Extract the (X, Y) coordinate from the center of the cell holding the provided text.  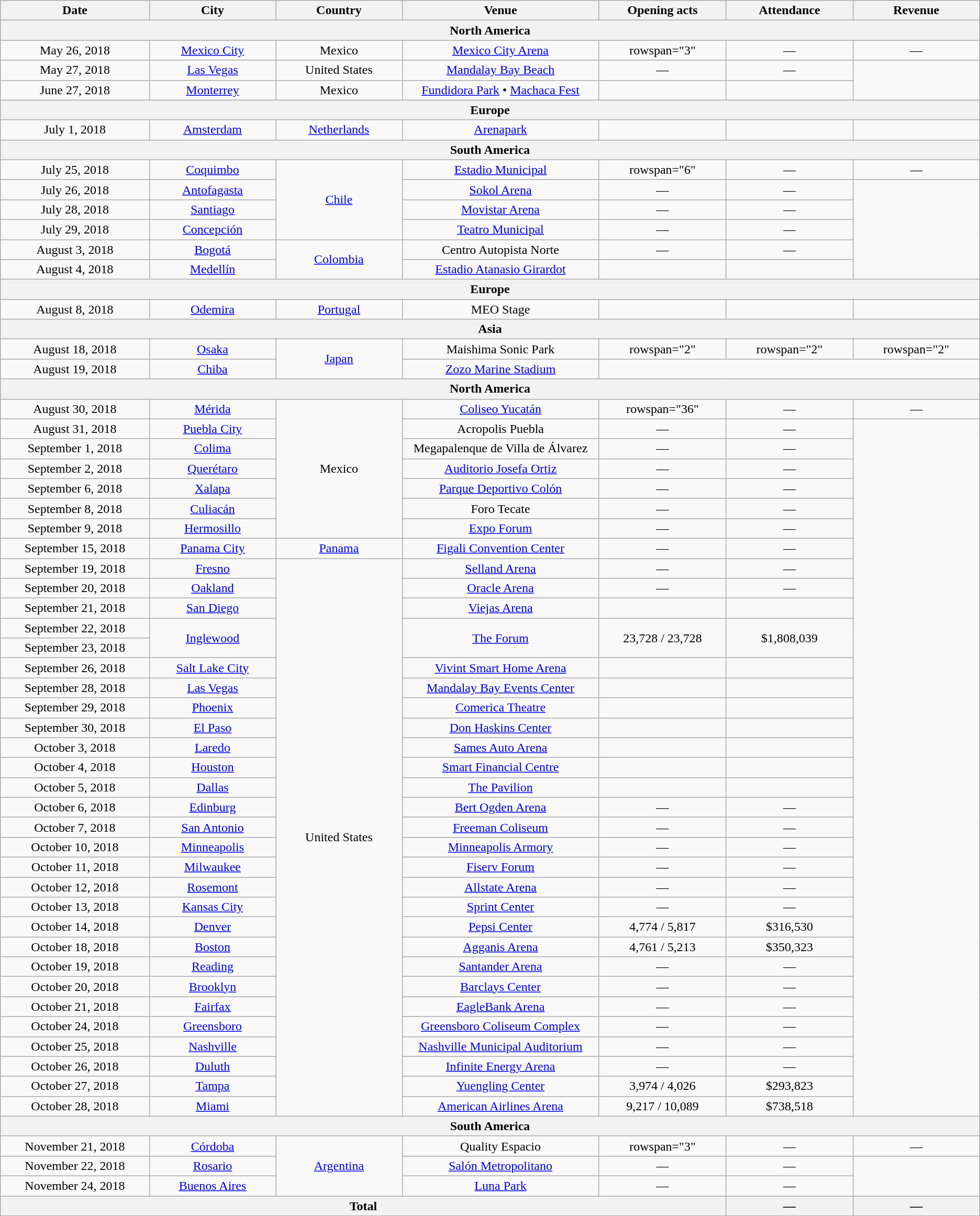
Kansas City (213, 907)
September 19, 2018 (75, 568)
American Airlines Arena (500, 1106)
Estadio Atanasio Girardot (500, 270)
October 4, 2018 (75, 767)
August 19, 2018 (75, 369)
September 15, 2018 (75, 548)
Teatro Municipal (500, 229)
Panama (339, 548)
Viejas Arena (500, 608)
July 29, 2018 (75, 229)
May 27, 2018 (75, 70)
September 8, 2018 (75, 508)
November 24, 2018 (75, 1186)
Sprint Center (500, 907)
$738,518 (789, 1106)
Laredo (213, 748)
June 27, 2018 (75, 90)
Minneapolis Armory (500, 847)
October 19, 2018 (75, 967)
Mandalay Bay Beach (500, 70)
Netherlands (339, 130)
9,217 / 10,089 (663, 1106)
October 5, 2018 (75, 787)
Acropolis Puebla (500, 429)
Parque Deportivo Colón (500, 488)
Inglewood (213, 638)
Buenos Aires (213, 1186)
Colombia (339, 260)
October 21, 2018 (75, 1007)
August 30, 2018 (75, 409)
September 2, 2018 (75, 468)
rowspan="36" (663, 409)
rowspan="6" (663, 170)
Foro Tecate (500, 508)
August 18, 2018 (75, 349)
Querétaro (213, 468)
September 20, 2018 (75, 588)
October 18, 2018 (75, 947)
Estadio Municipal (500, 170)
Boston (213, 947)
San Diego (213, 608)
Comerica Theatre (500, 708)
Milwaukee (213, 867)
Bert Ogden Arena (500, 807)
Country (339, 10)
Smart Financial Centre (500, 767)
Hermosillo (213, 528)
Santiago (213, 209)
Don Haskins Center (500, 728)
Mexico City (213, 50)
Sames Auto Arena (500, 748)
Reading (213, 967)
May 26, 2018 (75, 50)
Denver (213, 927)
3,974 / 4,026 (663, 1086)
$350,323 (789, 947)
Infinite Energy Arena (500, 1066)
Nashville (213, 1046)
Culiacán (213, 508)
August 31, 2018 (75, 429)
Fairfax (213, 1007)
MEO Stage (500, 309)
Japan (339, 359)
Bogotá (213, 250)
Edinburg (213, 807)
Luna Park (500, 1186)
Coquimbo (213, 170)
August 8, 2018 (75, 309)
October 6, 2018 (75, 807)
Auditorio Josefa Ortiz (500, 468)
Chile (339, 199)
Asia (490, 329)
Selland Arena (500, 568)
November 21, 2018 (75, 1146)
Chiba (213, 369)
Centro Autopista Norte (500, 250)
October 20, 2018 (75, 987)
September 1, 2018 (75, 449)
Portugal (339, 309)
Revenue (916, 10)
Panama City (213, 548)
Phoenix (213, 708)
Oracle Arena (500, 588)
Concepción (213, 229)
Movistar Arena (500, 209)
Salón Metropolitano (500, 1166)
Mandalay Bay Events Center (500, 688)
Greensboro (213, 1027)
Miami (213, 1106)
Fiserv Forum (500, 867)
Quality Espacio (500, 1146)
Attendance (789, 10)
July 1, 2018 (75, 130)
Mexico City Arena (500, 50)
September 22, 2018 (75, 628)
October 12, 2018 (75, 887)
September 28, 2018 (75, 688)
Freeman Coliseum (500, 827)
Figali Convention Center (500, 548)
Opening acts (663, 10)
Colima (213, 449)
Yuengling Center (500, 1086)
August 3, 2018 (75, 250)
$1,808,039 (789, 638)
Zozo Marine Stadium (500, 369)
October 26, 2018 (75, 1066)
Venue (500, 10)
October 13, 2018 (75, 907)
Santander Arena (500, 967)
September 23, 2018 (75, 648)
Minneapolis (213, 847)
Xalapa (213, 488)
Coliseo Yucatán (500, 409)
Odemira (213, 309)
Expo Forum (500, 528)
$293,823 (789, 1086)
Megapalenque de Villa de Álvarez (500, 449)
October 27, 2018 (75, 1086)
$316,530 (789, 927)
Fresno (213, 568)
August 4, 2018 (75, 270)
Houston (213, 767)
Rosario (213, 1166)
Pepsi Center (500, 927)
October 25, 2018 (75, 1046)
Brooklyn (213, 987)
September 30, 2018 (75, 728)
Nashville Municipal Auditorium (500, 1046)
Puebla City (213, 429)
October 7, 2018 (75, 827)
Maishima Sonic Park (500, 349)
September 29, 2018 (75, 708)
October 14, 2018 (75, 927)
July 25, 2018 (75, 170)
Amsterdam (213, 130)
Barclays Center (500, 987)
October 24, 2018 (75, 1027)
Córdoba (213, 1146)
Fundidora Park • Machaca Fest (500, 90)
23,728 / 23,728 (663, 638)
Monterrey (213, 90)
City (213, 10)
The Pavilion (500, 787)
October 10, 2018 (75, 847)
Rosemont (213, 887)
September 9, 2018 (75, 528)
Antofagasta (213, 189)
October 11, 2018 (75, 867)
Osaka (213, 349)
Salt Lake City (213, 668)
El Paso (213, 728)
September 6, 2018 (75, 488)
Duluth (213, 1066)
4,774 / 5,817 (663, 927)
Dallas (213, 787)
San Antonio (213, 827)
Oakland (213, 588)
July 28, 2018 (75, 209)
July 26, 2018 (75, 189)
Date (75, 10)
4,761 / 5,213 (663, 947)
Greensboro Coliseum Complex (500, 1027)
Mérida (213, 409)
Vivint Smart Home Arena (500, 668)
November 22, 2018 (75, 1166)
Agganis Arena (500, 947)
Argentina (339, 1166)
September 26, 2018 (75, 668)
Medellín (213, 270)
The Forum (500, 638)
September 21, 2018 (75, 608)
Tampa (213, 1086)
Allstate Arena (500, 887)
October 3, 2018 (75, 748)
Arenapark (500, 130)
EagleBank Arena (500, 1007)
Total (363, 1206)
October 28, 2018 (75, 1106)
Sokol Arena (500, 189)
